Identify which cell holds the provided text, then report its (X, Y) central coordinate. 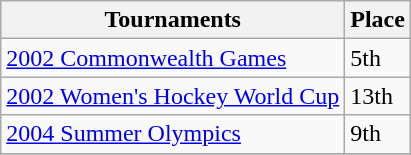
Place (378, 20)
5th (378, 58)
2002 Women's Hockey World Cup (173, 96)
Tournaments (173, 20)
9th (378, 134)
2002 Commonwealth Games (173, 58)
2004 Summer Olympics (173, 134)
13th (378, 96)
